Identify which cell holds the provided text, then report its (x, y) central coordinate. 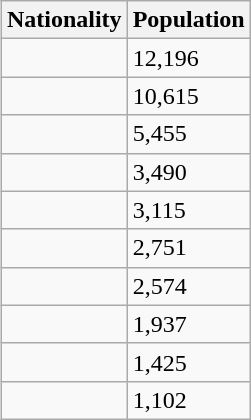
1,102 (188, 400)
3,115 (188, 210)
1,425 (188, 362)
1,937 (188, 324)
5,455 (188, 134)
3,490 (188, 172)
Nationality (64, 20)
12,196 (188, 58)
2,751 (188, 248)
Population (188, 20)
2,574 (188, 286)
10,615 (188, 96)
